For the text-containing cell, return its midpoint in [x, y] coordinate format. 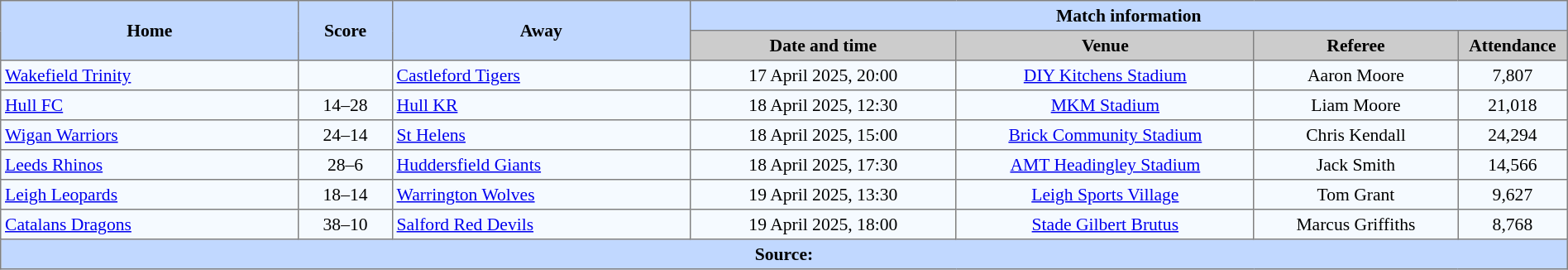
Aaron Moore [1355, 75]
28–6 [346, 165]
DIY Kitchens Stadium [1105, 75]
Leigh Sports Village [1105, 195]
Away [541, 31]
19 April 2025, 13:30 [823, 195]
24,294 [1513, 135]
MKM Stadium [1105, 105]
Venue [1105, 46]
Jack Smith [1355, 165]
18 April 2025, 17:30 [823, 165]
Liam Moore [1355, 105]
Catalans Dragons [150, 224]
Home [150, 31]
Attendance [1513, 46]
18 April 2025, 15:00 [823, 135]
19 April 2025, 18:00 [823, 224]
Chris Kendall [1355, 135]
AMT Headingley Stadium [1105, 165]
Huddersfield Giants [541, 165]
18–14 [346, 195]
Hull FC [150, 105]
Referee [1355, 46]
17 April 2025, 20:00 [823, 75]
9,627 [1513, 195]
Hull KR [541, 105]
38–10 [346, 224]
8,768 [1513, 224]
Leeds Rhinos [150, 165]
Wakefield Trinity [150, 75]
Score [346, 31]
14,566 [1513, 165]
24–14 [346, 135]
Leigh Leopards [150, 195]
Stade Gilbert Brutus [1105, 224]
Marcus Griffiths [1355, 224]
Date and time [823, 46]
St Helens [541, 135]
Source: [784, 254]
18 April 2025, 12:30 [823, 105]
Salford Red Devils [541, 224]
Castleford Tigers [541, 75]
7,807 [1513, 75]
Warrington Wolves [541, 195]
Match information [1128, 16]
Tom Grant [1355, 195]
21,018 [1513, 105]
14–28 [346, 105]
Wigan Warriors [150, 135]
Brick Community Stadium [1105, 135]
